Output the (X, Y) coordinate of the center of the cell containing the given text.  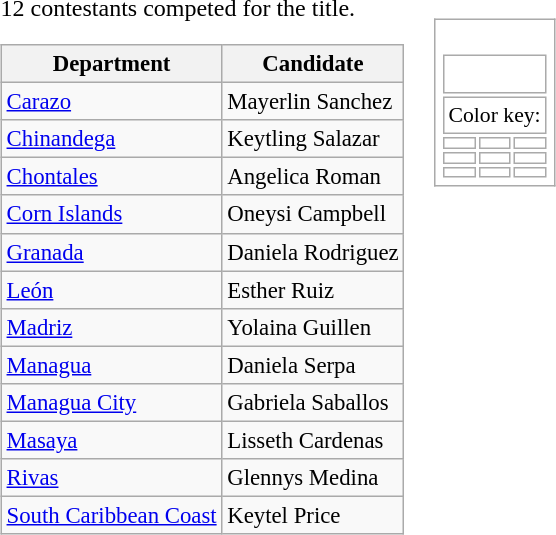
Lisseth Cardenas (313, 440)
South Caribbean Coast (112, 515)
Mayerlin Sanchez (313, 102)
Angelica Roman (313, 177)
Managua City (112, 402)
Yolaina Guillen (313, 327)
Keytel Price (313, 515)
Department (112, 64)
Masaya (112, 440)
Keytling Salazar (313, 139)
Rivas (112, 478)
Glennys Medina (313, 478)
Carazo (112, 102)
Candidate (313, 64)
Managua (112, 365)
Chinandega (112, 139)
Daniela Rodriguez (313, 252)
Madriz (112, 327)
Gabriela Saballos (313, 402)
Daniela Serpa (313, 365)
Oneysi Campbell (313, 214)
Corn Islands (112, 214)
Esther Ruiz (313, 290)
Chontales (112, 177)
León (112, 290)
Granada (112, 252)
